Extract the [X, Y] coordinate from the center of the cell holding the provided text.  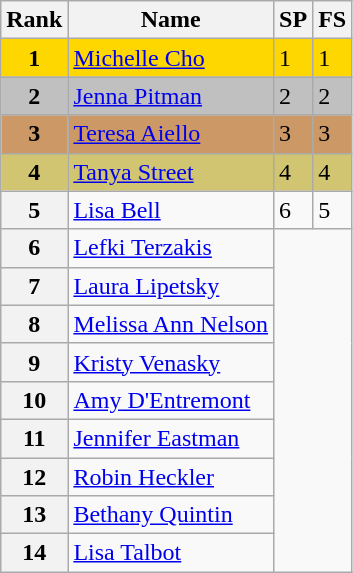
Tanya Street [171, 172]
Teresa Aiello [171, 134]
Robin Heckler [171, 477]
Laura Lipetsky [171, 286]
Rank [34, 20]
FS [332, 20]
Lisa Bell [171, 210]
7 [34, 286]
Bethany Quintin [171, 515]
Jenna Pitman [171, 96]
8 [34, 324]
SP [294, 20]
10 [34, 400]
Lefki Terzakis [171, 248]
Michelle Cho [171, 58]
14 [34, 553]
Jennifer Eastman [171, 438]
Melissa Ann Nelson [171, 324]
Amy D'Entremont [171, 400]
9 [34, 362]
11 [34, 438]
Kristy Venasky [171, 362]
12 [34, 477]
13 [34, 515]
Name [171, 20]
Lisa Talbot [171, 553]
